Locate the cell with the specified text and output its (X, Y) center coordinate. 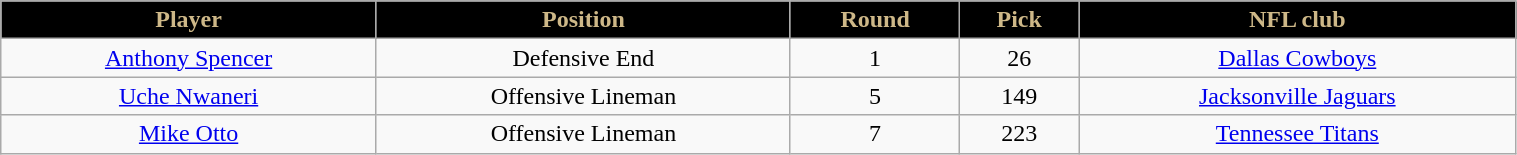
Player (189, 20)
Jacksonville Jaguars (1298, 96)
Position (583, 20)
149 (1020, 96)
1 (874, 58)
5 (874, 96)
Defensive End (583, 58)
Pick (1020, 20)
Dallas Cowboys (1298, 58)
Round (874, 20)
26 (1020, 58)
Mike Otto (189, 134)
Uche Nwaneri (189, 96)
7 (874, 134)
Tennessee Titans (1298, 134)
Anthony Spencer (189, 58)
NFL club (1298, 20)
223 (1020, 134)
